Identify which cell holds the provided text, then report its [X, Y] central coordinate. 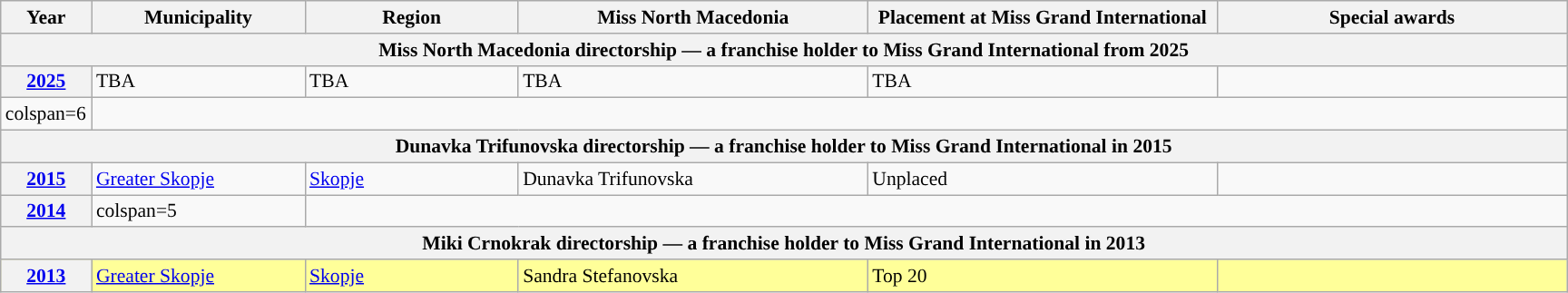
2013 [46, 276]
Top 20 [1042, 276]
Region [412, 17]
Dunavka Trifunovska directorship — a franchise holder to Miss Grand International in 2015 [784, 147]
2015 [46, 179]
Sandra Stefanovska [693, 276]
2014 [46, 211]
Municipality [198, 17]
colspan=6 [46, 114]
Special awards [1392, 17]
2025 [46, 82]
Miki Crnokrak directorship — a franchise holder to Miss Grand International in 2013 [784, 244]
Miss North Macedonia directorship — a franchise holder to Miss Grand International from 2025 [784, 50]
Year [46, 17]
Unplaced [1042, 179]
Dunavka Trifunovska [693, 179]
colspan=5 [198, 211]
Placement at Miss Grand International [1042, 17]
Miss North Macedonia [693, 17]
